Find where the given text appears and provide that cell's center as (x, y) coordinate. 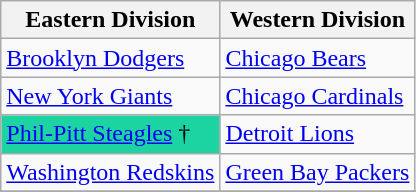
Eastern Division (110, 20)
Chicago Bears (318, 58)
Western Division (318, 20)
New York Giants (110, 96)
Washington Redskins (110, 172)
Detroit Lions (318, 134)
Chicago Cardinals (318, 96)
Brooklyn Dodgers (110, 58)
Phil-Pitt Steagles † (110, 134)
Green Bay Packers (318, 172)
